Return the (x, y) coordinate for the center point of the cell that contains the specified text.  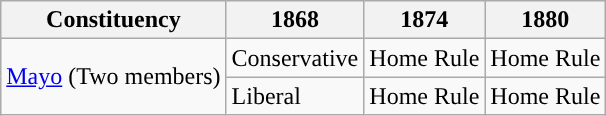
1868 (295, 20)
Conservative (295, 58)
Mayo (Two members) (114, 77)
1874 (424, 20)
Liberal (295, 96)
Constituency (114, 20)
1880 (546, 20)
